Extract the (x, y) coordinate from the center of the cell holding the provided text.  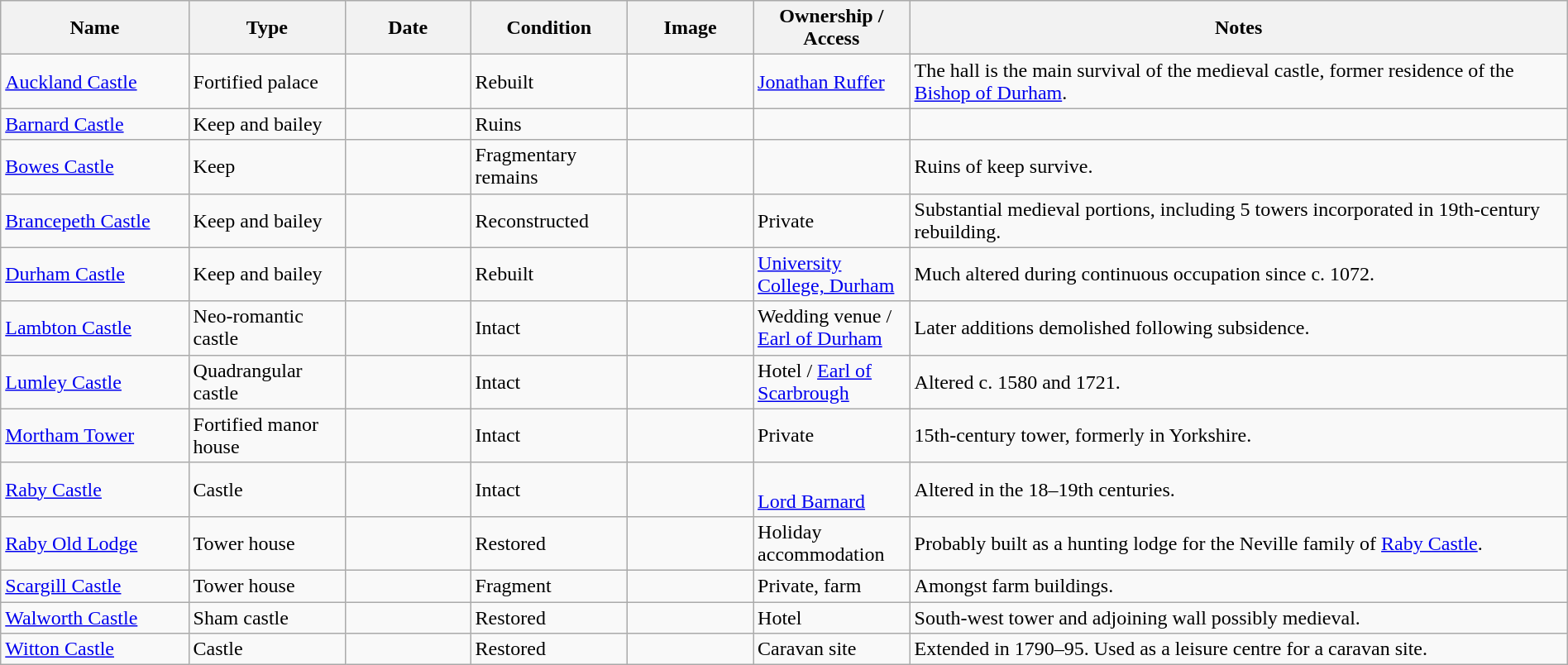
Extended in 1790–95. Used as a leisure centre for a caravan site. (1239, 649)
Substantial medieval portions, including 5 towers incorporated in 19th-century rebuilding. (1239, 220)
Jonathan Ruffer (832, 81)
Hotel / Earl of Scarbrough (832, 382)
Caravan site (832, 649)
Image (691, 28)
Reconstructed (549, 220)
South-west tower and adjoining wall possibly medieval. (1239, 618)
Private, farm (832, 586)
Fragment (549, 586)
Raby Old Lodge (94, 543)
15th-century tower, formerly in Yorkshire. (1239, 435)
Date (409, 28)
Amongst farm buildings. (1239, 586)
Holiday accommodation (832, 543)
Wedding venue / Earl of Durham (832, 328)
University College, Durham (832, 275)
Name (94, 28)
Walworth Castle (94, 618)
Auckland Castle (94, 81)
Fortified palace (266, 81)
Witton Castle (94, 649)
Type (266, 28)
Altered in the 18–19th centuries. (1239, 490)
Quadrangular castle (266, 382)
Lord Barnard (832, 490)
Barnard Castle (94, 124)
Lumley Castle (94, 382)
Much altered during continuous occupation since c. 1072. (1239, 275)
Condition (549, 28)
Later additions demolished following subsidence. (1239, 328)
Mortham Tower (94, 435)
Altered c. 1580 and 1721. (1239, 382)
Keep (266, 167)
Scargill Castle (94, 586)
Ruins of keep survive. (1239, 167)
Durham Castle (94, 275)
Brancepeth Castle (94, 220)
Probably built as a hunting lodge for the Neville family of Raby Castle. (1239, 543)
Fragmentary remains (549, 167)
Neo-romantic castle (266, 328)
Lambton Castle (94, 328)
Sham castle (266, 618)
Fortified manor house (266, 435)
Ruins (549, 124)
Ownership / Access (832, 28)
Bowes Castle (94, 167)
The hall is the main survival of the medieval castle, former residence of the Bishop of Durham. (1239, 81)
Raby Castle (94, 490)
Notes (1239, 28)
Hotel (832, 618)
